Return (x, y) of the center of cell containing provided text 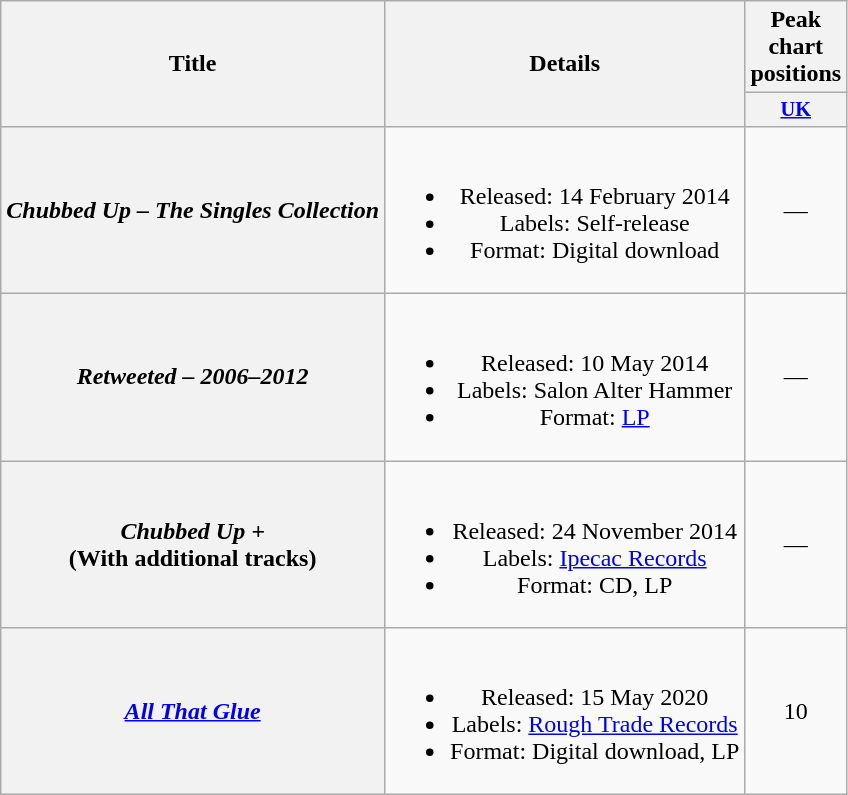
Released: 10 May 2014Labels: Salon Alter HammerFormat: LP (565, 378)
Released: 24 November 2014Labels: Ipecac RecordsFormat: CD, LP (565, 544)
UK (796, 110)
Released: 15 May 2020Labels: Rough Trade RecordsFormat: Digital download, LP (565, 712)
Peak chart positions (796, 47)
Chubbed Up – The Singles Collection (193, 210)
Title (193, 64)
Chubbed Up +(With additional tracks) (193, 544)
All That Glue (193, 712)
Details (565, 64)
Retweeted – 2006–2012 (193, 378)
10 (796, 712)
Released: 14 February 2014Labels: Self-releaseFormat: Digital download (565, 210)
